Extract the [x, y] coordinate from the center of the cell holding the provided text.  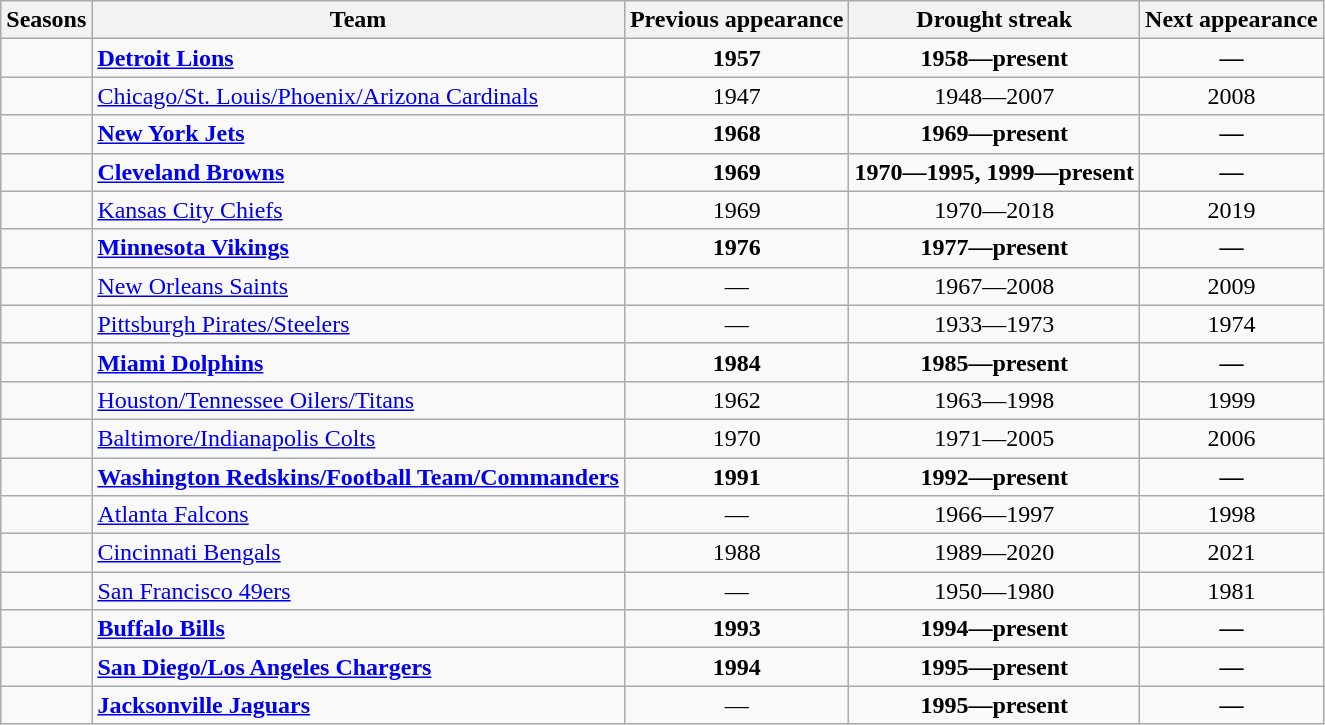
1963—1998 [994, 400]
Jacksonville Jaguars [358, 705]
1958—present [994, 58]
Chicago/St. Louis/Phoenix/Arizona Cardinals [358, 96]
1994 [736, 667]
1998 [1232, 515]
1969—present [994, 134]
Atlanta Falcons [358, 515]
1981 [1232, 591]
2019 [1232, 210]
Cleveland Browns [358, 172]
1970—1995, 1999—present [994, 172]
Detroit Lions [358, 58]
1967—2008 [994, 286]
1950—1980 [994, 591]
1994—present [994, 629]
1999 [1232, 400]
1977—present [994, 248]
Houston/Tennessee Oilers/Titans [358, 400]
1991 [736, 477]
1968 [736, 134]
Cincinnati Bengals [358, 553]
Seasons [46, 20]
2009 [1232, 286]
1957 [736, 58]
1988 [736, 553]
Washington Redskins/Football Team/Commanders [358, 477]
1985—present [994, 362]
1970—2018 [994, 210]
1933—1973 [994, 324]
1989—2020 [994, 553]
San Francisco 49ers [358, 591]
Previous appearance [736, 20]
1966—1997 [994, 515]
Minnesota Vikings [358, 248]
1976 [736, 248]
New Orleans Saints [358, 286]
2008 [1232, 96]
1962 [736, 400]
1970 [736, 438]
1984 [736, 362]
Buffalo Bills [358, 629]
San Diego/Los Angeles Chargers [358, 667]
Pittsburgh Pirates/Steelers [358, 324]
Next appearance [1232, 20]
1971—2005 [994, 438]
1974 [1232, 324]
2021 [1232, 553]
Baltimore/Indianapolis Colts [358, 438]
Kansas City Chiefs [358, 210]
New York Jets [358, 134]
Drought streak [994, 20]
Miami Dolphins [358, 362]
1948—2007 [994, 96]
2006 [1232, 438]
1947 [736, 96]
Team [358, 20]
1993 [736, 629]
1992—present [994, 477]
